Search for the cell housing the specified text and yield its (X, Y) center coordinate. 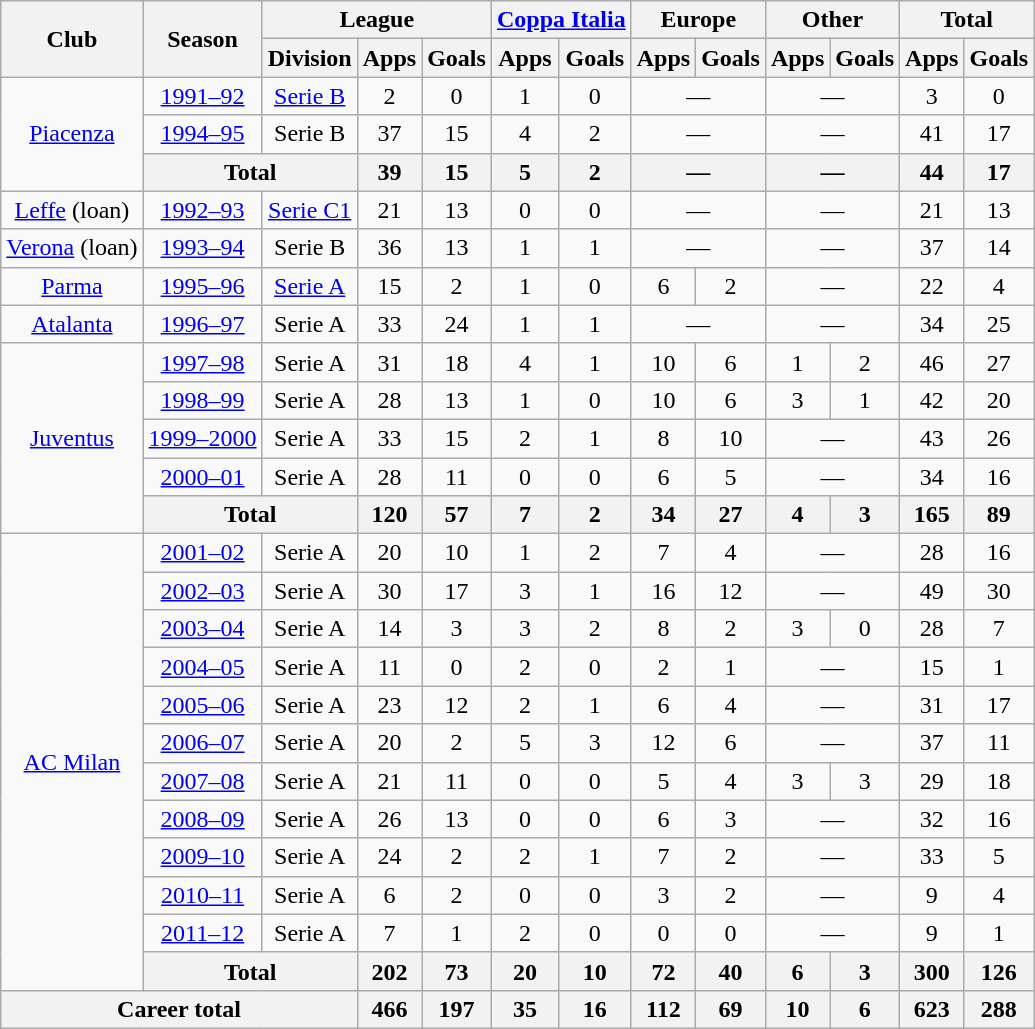
42 (932, 400)
1992–93 (202, 210)
197 (457, 1009)
2006–07 (202, 743)
202 (389, 971)
Leffe (loan) (72, 210)
40 (731, 971)
2004–05 (202, 667)
120 (389, 515)
22 (932, 286)
35 (524, 1009)
23 (389, 705)
2002–03 (202, 591)
41 (932, 134)
1991–92 (202, 96)
1994–95 (202, 134)
44 (932, 172)
2007–08 (202, 781)
69 (731, 1009)
Juventus (72, 438)
46 (932, 362)
89 (999, 515)
466 (389, 1009)
1996–97 (202, 324)
72 (663, 971)
Atalanta (72, 324)
25 (999, 324)
Piacenza (72, 134)
Verona (loan) (72, 248)
2003–04 (202, 629)
49 (932, 591)
2000–01 (202, 477)
43 (932, 438)
165 (932, 515)
2001–02 (202, 553)
1995–96 (202, 286)
32 (932, 819)
1997–98 (202, 362)
300 (932, 971)
73 (457, 971)
1998–99 (202, 400)
AC Milan (72, 762)
2009–10 (202, 857)
Career total (179, 1009)
Club (72, 39)
Other (832, 20)
39 (389, 172)
112 (663, 1009)
Parma (72, 286)
1993–94 (202, 248)
2010–11 (202, 895)
2008–09 (202, 819)
29 (932, 781)
36 (389, 248)
League (376, 20)
288 (999, 1009)
Europe (698, 20)
2005–06 (202, 705)
Division (310, 58)
1999–2000 (202, 438)
2011–12 (202, 933)
Coppa Italia (561, 20)
Serie C1 (310, 210)
623 (932, 1009)
57 (457, 515)
126 (999, 971)
Season (202, 39)
